Return (x, y) of the center of cell containing provided text 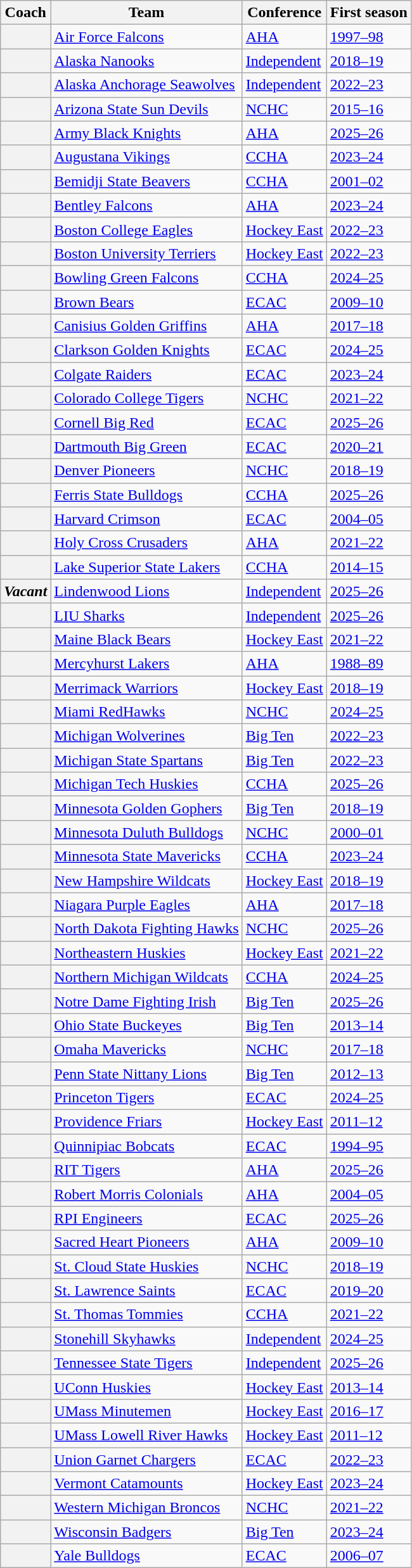
Bemidji State Beavers (146, 181)
Conference (284, 13)
Colgate Raiders (146, 374)
Air Force Falcons (146, 37)
Michigan State Spartans (146, 760)
Denver Pioneers (146, 471)
Minnesota State Mavericks (146, 857)
Stonehill Skyhawks (146, 1339)
Augustana Vikings (146, 157)
Clarkson Golden Knights (146, 350)
Union Garnet Chargers (146, 1459)
Lake Superior State Lakers (146, 567)
Team (146, 13)
UMass Minutemen (146, 1411)
Coach (25, 13)
Canisius Golden Griffins (146, 326)
Holy Cross Crusaders (146, 543)
Providence Friars (146, 1122)
Northern Michigan Wildcats (146, 977)
2019–20 (369, 1291)
UMass Lowell River Hawks (146, 1435)
RIT Tigers (146, 1170)
Bowling Green Falcons (146, 277)
Lindenwood Lions (146, 591)
Vacant (25, 591)
Penn State Nittany Lions (146, 1074)
Minnesota Golden Gophers (146, 808)
Tennessee State Tigers (146, 1363)
2015–16 (369, 109)
Brown Bears (146, 302)
Sacred Heart Pioneers (146, 1242)
1994–95 (369, 1146)
North Dakota Fighting Hawks (146, 929)
Colorado College Tigers (146, 398)
Wisconsin Badgers (146, 1532)
Boston College Eagles (146, 229)
Western Michigan Broncos (146, 1508)
St. Cloud State Huskies (146, 1266)
Army Black Knights (146, 133)
Vermont Catamounts (146, 1484)
First season (369, 13)
New Hampshire Wildcats (146, 881)
St. Thomas Tommies (146, 1315)
Minnesota Duluth Bulldogs (146, 832)
Mercyhurst Lakers (146, 663)
LIU Sharks (146, 615)
2016–17 (369, 1411)
Princeton Tigers (146, 1098)
2014–15 (369, 567)
2012–13 (369, 1074)
St. Lawrence Saints (146, 1291)
Arizona State Sun Devils (146, 109)
2001–02 (369, 181)
Northeastern Huskies (146, 953)
Ferris State Bulldogs (146, 495)
Merrimack Warriors (146, 687)
Alaska Anchorage Seawolves (146, 85)
UConn Huskies (146, 1387)
Dartmouth Big Green (146, 447)
2006–07 (369, 1556)
2000–01 (369, 832)
1988–89 (369, 663)
Alaska Nanooks (146, 61)
Ohio State Buckeyes (146, 1025)
Yale Bulldogs (146, 1556)
Notre Dame Fighting Irish (146, 1001)
Michigan Wolverines (146, 736)
Omaha Mavericks (146, 1049)
Bentley Falcons (146, 205)
Miami RedHawks (146, 712)
Cornell Big Red (146, 423)
Niagara Purple Eagles (146, 905)
Maine Black Bears (146, 639)
Michigan Tech Huskies (146, 784)
Harvard Crimson (146, 519)
2020–21 (369, 447)
1997–98 (369, 37)
RPI Engineers (146, 1218)
Quinnipiac Bobcats (146, 1146)
Boston University Terriers (146, 253)
Robert Morris Colonials (146, 1194)
